Search for the cell housing the specified text and yield its [x, y] center coordinate. 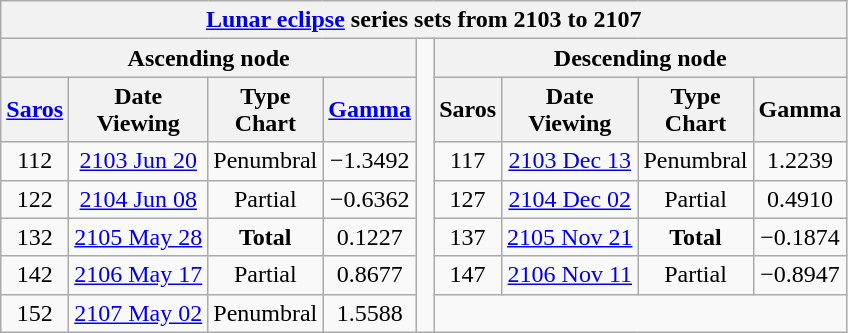
2103 Jun 20 [138, 161]
2106 Nov 11 [570, 275]
0.1227 [370, 237]
2106 May 17 [138, 275]
132 [35, 237]
152 [35, 313]
0.4910 [800, 199]
127 [468, 199]
−0.8947 [800, 275]
2107 May 02 [138, 313]
1.5588 [370, 313]
Lunar eclipse series sets from 2103 to 2107 [424, 20]
2105 May 28 [138, 237]
Descending node [640, 58]
1.2239 [800, 161]
0.8677 [370, 275]
−0.1874 [800, 237]
147 [468, 275]
117 [468, 161]
2104 Jun 08 [138, 199]
2104 Dec 02 [570, 199]
122 [35, 199]
137 [468, 237]
Ascending node [209, 58]
−0.6362 [370, 199]
112 [35, 161]
−1.3492 [370, 161]
2105 Nov 21 [570, 237]
2103 Dec 13 [570, 161]
142 [35, 275]
